Scan for the cell matching the given text and deliver its (X, Y) coordinate at center. 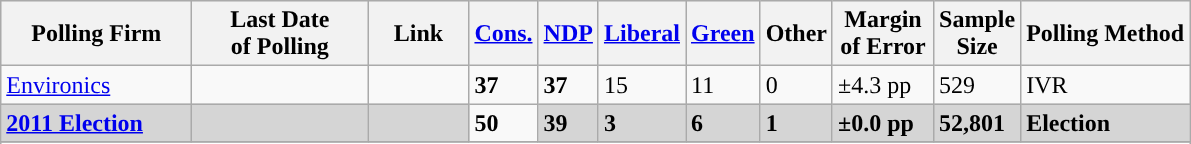
Last Dateof Polling (280, 34)
39 (568, 123)
Liberal (642, 34)
±0.0 pp (882, 123)
Polling Method (1106, 34)
Link (418, 34)
IVR (1106, 85)
Election (1106, 123)
15 (642, 85)
±4.3 pp (882, 85)
Cons. (504, 34)
52,801 (978, 123)
Green (724, 34)
2011 Election (96, 123)
0 (796, 85)
Other (796, 34)
NDP (568, 34)
3 (642, 123)
1 (796, 123)
529 (978, 85)
SampleSize (978, 34)
Environics (96, 85)
Polling Firm (96, 34)
50 (504, 123)
Marginof Error (882, 34)
11 (724, 85)
6 (724, 123)
